From the cell containing the given text, extract its center point as [x, y] coordinate. 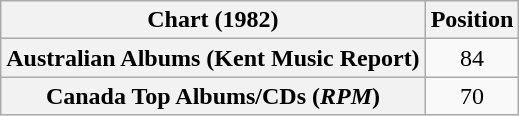
Position [472, 20]
Canada Top Albums/CDs (RPM) [213, 96]
70 [472, 96]
Australian Albums (Kent Music Report) [213, 58]
Chart (1982) [213, 20]
84 [472, 58]
